Find where the given text appears and provide that cell's center as (X, Y) coordinate. 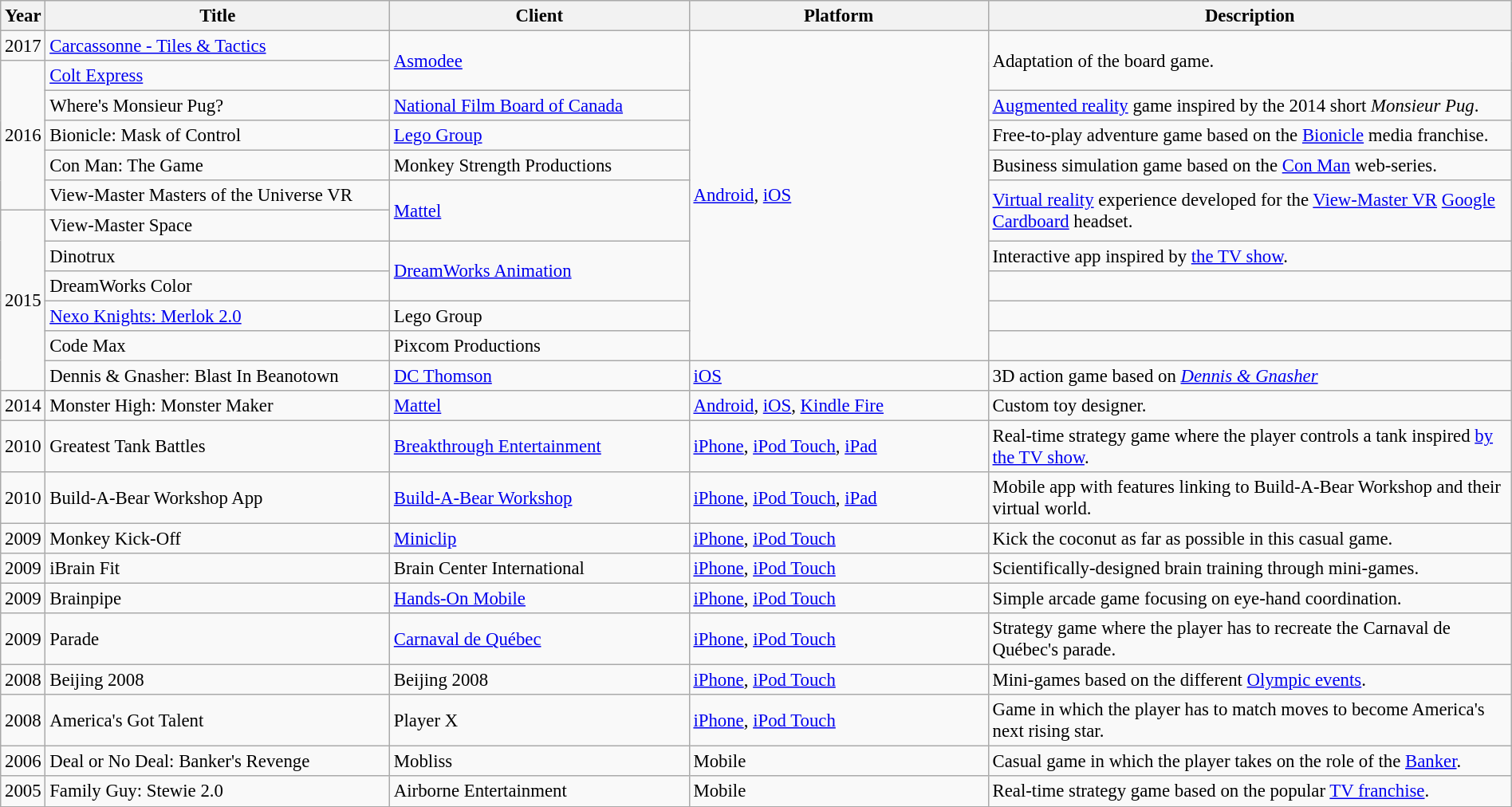
Android, iOS, Kindle Fire (839, 406)
3D action game based on Dennis & Gnasher (1250, 376)
Custom toy designer. (1250, 406)
Family Guy: Stewie 2.0 (218, 792)
Mini-games based on the different Olympic events. (1250, 680)
2017 (23, 46)
Bionicle: Mask of Control (218, 136)
Greatest Tank Battles (218, 447)
View-Master Masters of the Universe VR (218, 195)
Build-A-Bear Workshop App (218, 498)
America's Got Talent (218, 721)
Carnaval de Québec (540, 640)
Game in which the player has to match moves to become America's next rising star. (1250, 721)
2014 (23, 406)
Mobile app with features linking to Build-A-Bear Workshop and their virtual world. (1250, 498)
Build-A-Bear Workshop (540, 498)
Android, iOS (839, 196)
Business simulation game based on the Con Man web-series. (1250, 166)
Strategy game where the player has to recreate the Carnaval de Québec's parade. (1250, 640)
DC Thomson (540, 376)
Code Max (218, 345)
Monkey Strength Productions (540, 166)
Free-to-play adventure game based on the Bionicle media franchise. (1250, 136)
Airborne Entertainment (540, 792)
2016 (23, 136)
Colt Express (218, 76)
Interactive app inspired by the TV show. (1250, 256)
Adaptation of the board game. (1250, 61)
Deal or No Deal: Banker's Revenge (218, 762)
iOS (839, 376)
Augmented reality game inspired by the 2014 short Monsieur Pug. (1250, 106)
2005 (23, 792)
Virtual reality experience developed for the View-Master VR Google Cardboard headset. (1250, 211)
Carcassonne - Tiles & Tactics (218, 46)
Real-time strategy game where the player controls a tank inspired by the TV show. (1250, 447)
Simple arcade game focusing on eye-hand coordination. (1250, 599)
2015 (23, 301)
Scientifically-designed brain training through mini-games. (1250, 569)
Brainpipe (218, 599)
Client (540, 16)
Dennis & Gnasher: Blast In Beanotown (218, 376)
iBrain Fit (218, 569)
Description (1250, 16)
View-Master Space (218, 226)
Breakthrough Entertainment (540, 447)
Platform (839, 16)
Pixcom Productions (540, 345)
Hands-On Mobile (540, 599)
Miniclip (540, 538)
Asmodee (540, 61)
Monster High: Monster Maker (218, 406)
DreamWorks Color (218, 285)
DreamWorks Animation (540, 271)
Where's Monsieur Pug? (218, 106)
Year (23, 16)
Casual game in which the player takes on the role of the Banker. (1250, 762)
Brain Center International (540, 569)
Dinotrux (218, 256)
National Film Board of Canada (540, 106)
Title (218, 16)
Nexo Knights: Merlok 2.0 (218, 316)
Player X (540, 721)
2006 (23, 762)
Monkey Kick-Off (218, 538)
Con Man: The Game (218, 166)
Kick the coconut as far as possible in this casual game. (1250, 538)
Mobliss (540, 762)
Real-time strategy game based on the popular TV franchise. (1250, 792)
Parade (218, 640)
